Return the (X, Y) coordinate for the center point of the cell that contains the specified text.  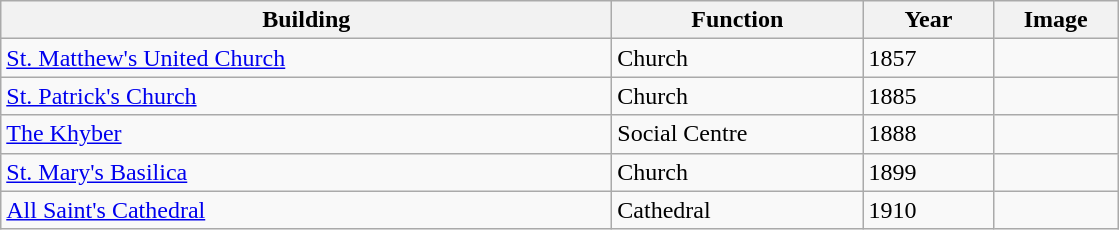
1885 (928, 96)
Function (738, 20)
1888 (928, 134)
All Saint's Cathedral (306, 210)
St. Matthew's United Church (306, 58)
The Khyber (306, 134)
Building (306, 20)
St. Mary's Basilica (306, 172)
1910 (928, 210)
St. Patrick's Church (306, 96)
1899 (928, 172)
1857 (928, 58)
Cathedral (738, 210)
Year (928, 20)
Image (1056, 20)
Social Centre (738, 134)
